Detect which cell encompasses the target text, then output its (X, Y) center coordinate. 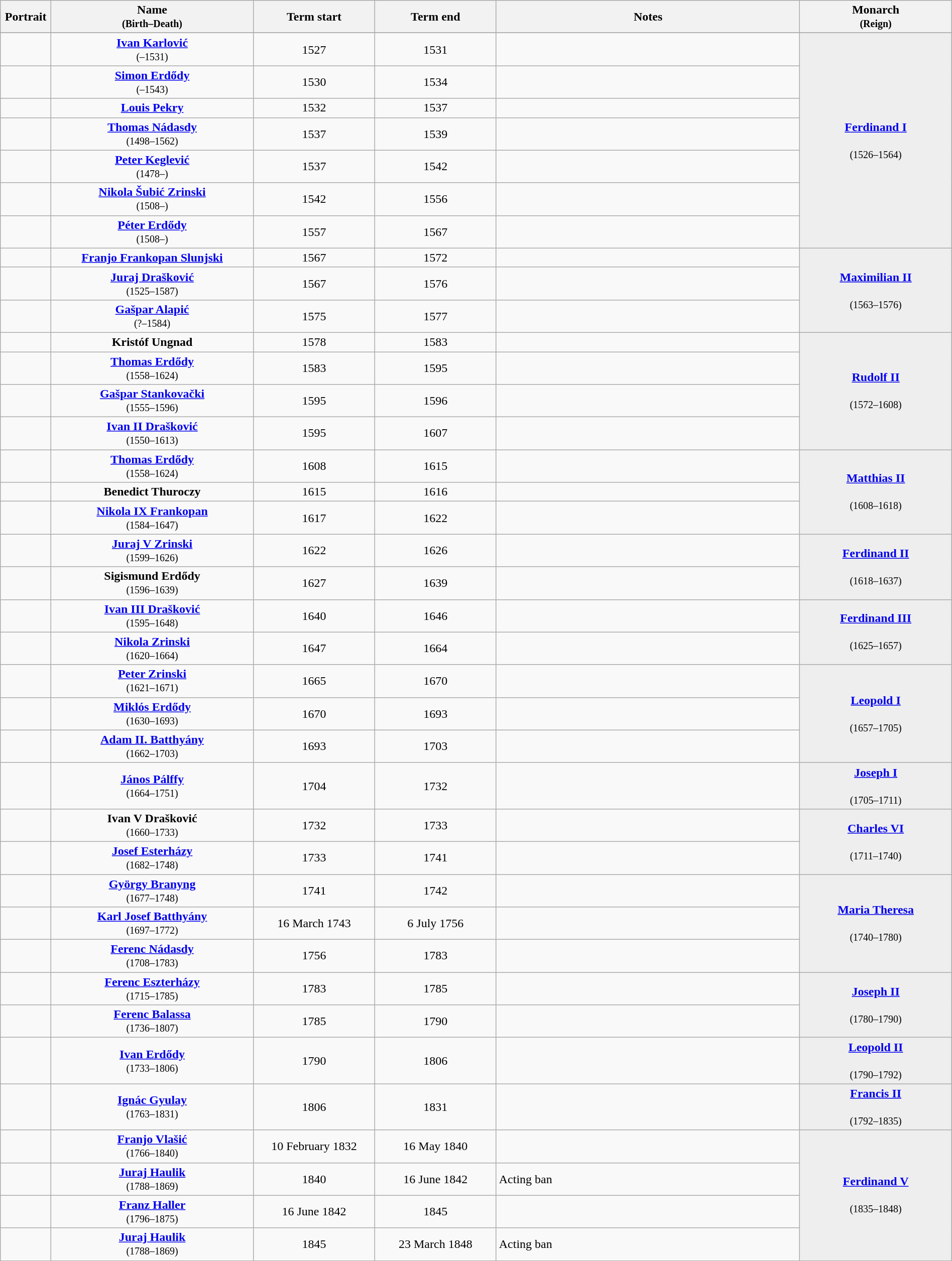
6 July 1756 (435, 924)
Ferenc Nádasdy(1708–1783) (153, 956)
Gašpar Stankovački(1555–1596) (153, 401)
Joseph II(1780–1790) (876, 1005)
Kristóf Ungnad (153, 342)
10 February 1832 (314, 1147)
Nikola Šubić Zrinski(1508–) (153, 199)
23 March 1848 (435, 1244)
Adam II. Batthyány(1662–1703) (153, 746)
1527 (314, 49)
1572 (435, 258)
György Branyng(1677–1748) (153, 891)
1756 (314, 956)
1616 (435, 492)
Josef Esterházy(1682–1748) (153, 857)
1596 (435, 401)
1627 (314, 583)
Ivan Karlović(–1531) (153, 49)
Louis Pekry (153, 108)
Ivan III Drašković(1595–1648) (153, 615)
1626 (435, 550)
Ferenc Eszterházy(1715–1785) (153, 989)
Nikola Zrinski (1620–1664) (153, 649)
Ferenc Balassa (1736–1807) (153, 1021)
1531 (435, 49)
1665 (314, 681)
Maximilian II(1563–1576) (876, 290)
1557 (314, 232)
Juraj Drašković(1525–1587) (153, 283)
1530 (314, 82)
1640 (314, 615)
16 March 1743 (314, 924)
1607 (435, 434)
Ferdinand II(1618–1637) (876, 567)
Ivan II Drašković(1550–1613) (153, 434)
1578 (314, 342)
Ferdinand V(1835–1848) (876, 1195)
Nikola IX Frankopan(1584–1647) (153, 518)
1664 (435, 649)
Joseph I(1705–1711) (876, 786)
Simon Erdődy(–1543) (153, 82)
1532 (314, 108)
16 May 1840 (435, 1147)
Franjo Vlašić(1766–1840) (153, 1147)
Leopold I(1657–1705) (876, 714)
1840 (314, 1179)
Ignác Gyulay(1763–1831) (153, 1107)
1577 (435, 316)
1704 (314, 786)
Ivan V Drašković(1660–1733) (153, 825)
1646 (435, 615)
Thomas Erdődy(1558–1624) (153, 466)
Maria Theresa(1740–1780) (876, 924)
Miklós Erdődy(1630–1693) (153, 714)
Thomas Erdődy (1558–1624) (153, 367)
Matthias II(1608–1618) (876, 492)
Peter Zrinski(1621–1671) (153, 681)
Portrait (26, 17)
Term end (435, 17)
Benedict Thuroczy (153, 492)
Karl Josef Batthyány (1697–1772) (153, 924)
1539 (435, 134)
1534 (435, 82)
Leopold II(1790–1792) (876, 1061)
1742 (435, 891)
Ferdinand I(1526–1564) (876, 141)
Francis II(1792–1835) (876, 1107)
Franjo Frankopan Slunjski (153, 258)
1556 (435, 199)
Name(Birth–Death) (153, 17)
Thomas Nádasdy(1498–1562) (153, 134)
Ivan Erdődy(1733–1806) (153, 1061)
Charles VI(1711–1740) (876, 841)
János Pálffy(1664–1751) (153, 786)
1703 (435, 746)
1831 (435, 1107)
Rudolf II(1572–1608) (876, 391)
Franz Haller(1796–1875) (153, 1212)
Peter Keglević (1478–) (153, 167)
Notes (648, 17)
1576 (435, 283)
1617 (314, 518)
Péter Erdődy(1508–) (153, 232)
1647 (314, 649)
1608 (314, 466)
Juraj V Zrinski(1599–1626) (153, 550)
Ferdinand III(1625–1657) (876, 632)
Monarch(Reign) (876, 17)
Sigismund Erdődy(1596–1639) (153, 583)
1639 (435, 583)
1575 (314, 316)
Term start (314, 17)
Gašpar Alapić(?–1584) (153, 316)
